From the cell containing the given text, extract its center point as (x, y) coordinate. 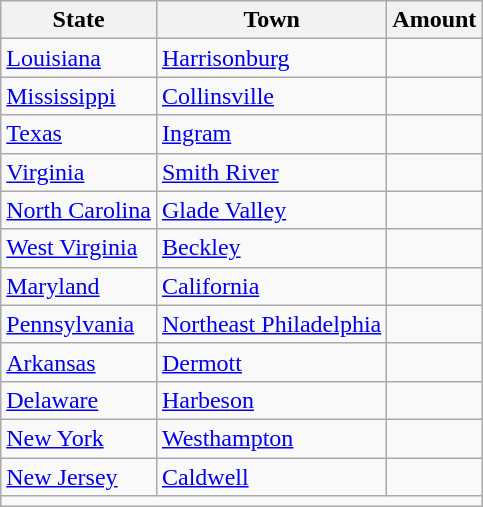
Mississippi (79, 96)
New York (79, 438)
Harrisonburg (271, 58)
Caldwell (271, 477)
Harbeson (271, 400)
California (271, 286)
State (79, 20)
Pennsylvania (79, 324)
Dermott (271, 362)
Beckley (271, 248)
Smith River (271, 172)
Glade Valley (271, 210)
Westhampton (271, 438)
Delaware (79, 400)
Arkansas (79, 362)
Maryland (79, 286)
Louisiana (79, 58)
Amount (434, 20)
Ingram (271, 134)
Northeast Philadelphia (271, 324)
North Carolina (79, 210)
Town (271, 20)
Virginia (79, 172)
Collinsville (271, 96)
West Virginia (79, 248)
New Jersey (79, 477)
Texas (79, 134)
